Detect which cell encompasses the target text, then output its (x, y) center coordinate. 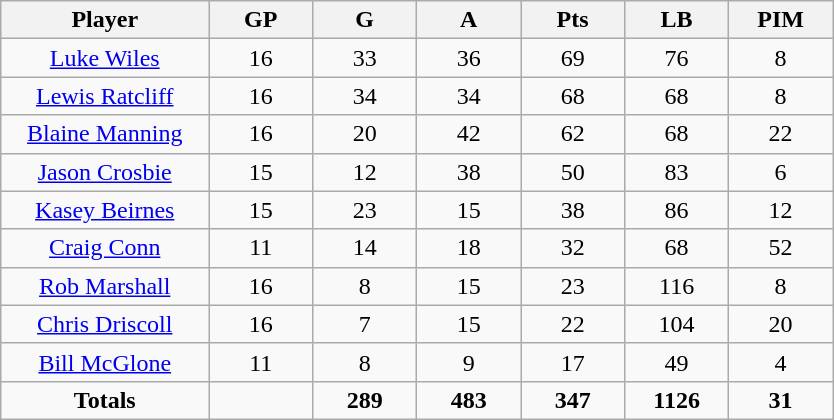
1126 (677, 400)
31 (781, 400)
Lewis Ratcliff (105, 96)
Kasey Beirnes (105, 210)
Blaine Manning (105, 134)
69 (573, 58)
50 (573, 172)
Rob Marshall (105, 286)
A (469, 20)
104 (677, 324)
GP (261, 20)
52 (781, 248)
14 (365, 248)
Totals (105, 400)
86 (677, 210)
18 (469, 248)
17 (573, 362)
Player (105, 20)
483 (469, 400)
7 (365, 324)
42 (469, 134)
49 (677, 362)
Jason Crosbie (105, 172)
347 (573, 400)
LB (677, 20)
9 (469, 362)
4 (781, 362)
Chris Driscoll (105, 324)
83 (677, 172)
116 (677, 286)
33 (365, 58)
Craig Conn (105, 248)
Bill McGlone (105, 362)
Luke Wiles (105, 58)
76 (677, 58)
G (365, 20)
32 (573, 248)
PIM (781, 20)
289 (365, 400)
Pts (573, 20)
6 (781, 172)
36 (469, 58)
62 (573, 134)
